Locate the cell with the specified text and output its [X, Y] center coordinate. 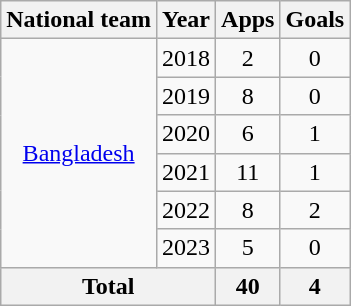
2023 [186, 248]
Bangladesh [79, 153]
2019 [186, 96]
Goals [315, 20]
40 [248, 286]
2021 [186, 172]
Total [108, 286]
4 [315, 286]
Apps [248, 20]
5 [248, 248]
2018 [186, 58]
11 [248, 172]
2020 [186, 134]
6 [248, 134]
National team [79, 20]
2022 [186, 210]
Year [186, 20]
